Identify which cell holds the provided text, then report its [x, y] central coordinate. 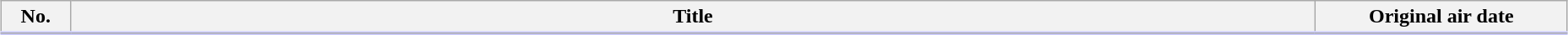
Original air date [1441, 17]
Title [693, 17]
No. [35, 17]
